Output the (X, Y) coordinate of the center of the cell containing the given text.  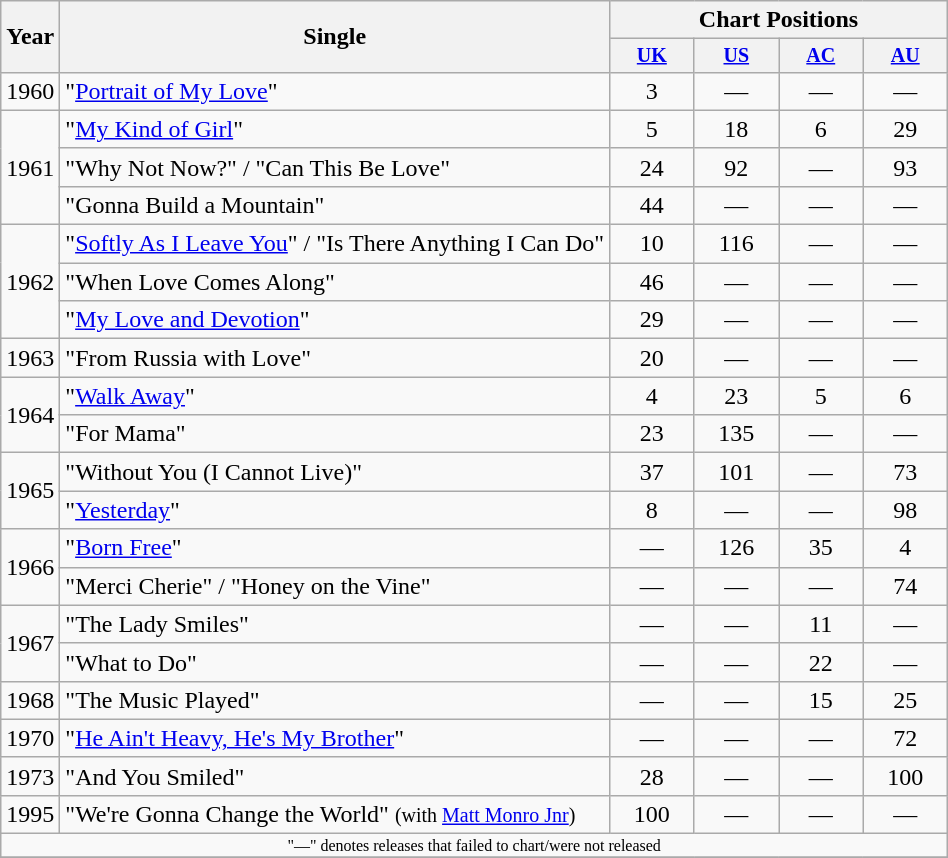
"Born Free" (335, 548)
98 (905, 510)
US (736, 56)
1967 (30, 643)
1961 (30, 167)
74 (905, 586)
101 (736, 472)
Single (335, 37)
"From Russia with Love" (335, 358)
1964 (30, 415)
Chart Positions (779, 20)
3 (652, 91)
25 (905, 700)
1973 (30, 776)
"Gonna Build a Mountain" (335, 205)
"What to Do" (335, 662)
1962 (30, 282)
18 (736, 129)
"—" denotes releases that failed to chart/were not released (474, 846)
"Portrait of My Love" (335, 91)
1966 (30, 567)
92 (736, 167)
"We're Gonna Change the World" (with Matt Monro Jnr) (335, 814)
44 (652, 205)
35 (821, 548)
72 (905, 738)
126 (736, 548)
1960 (30, 91)
10 (652, 244)
93 (905, 167)
1963 (30, 358)
1965 (30, 491)
11 (821, 624)
1970 (30, 738)
46 (652, 282)
135 (736, 434)
"Yesterday" (335, 510)
Year (30, 37)
8 (652, 510)
15 (821, 700)
20 (652, 358)
"My Kind of Girl" (335, 129)
1995 (30, 814)
28 (652, 776)
"For Mama" (335, 434)
24 (652, 167)
"Walk Away" (335, 396)
AC (821, 56)
"When Love Comes Along" (335, 282)
"The Lady Smiles" (335, 624)
"He Ain't Heavy, He's My Brother" (335, 738)
37 (652, 472)
"Merci Cherie" / "Honey on the Vine" (335, 586)
AU (905, 56)
116 (736, 244)
1968 (30, 700)
"The Music Played" (335, 700)
"And You Smiled" (335, 776)
"Without You (I Cannot Live)" (335, 472)
22 (821, 662)
73 (905, 472)
"My Love and Devotion" (335, 320)
UK (652, 56)
"Why Not Now?" / "Can This Be Love" (335, 167)
"Softly As I Leave You" / "Is There Anything I Can Do" (335, 244)
